Locate the cell with the specified text and output its (x, y) center coordinate. 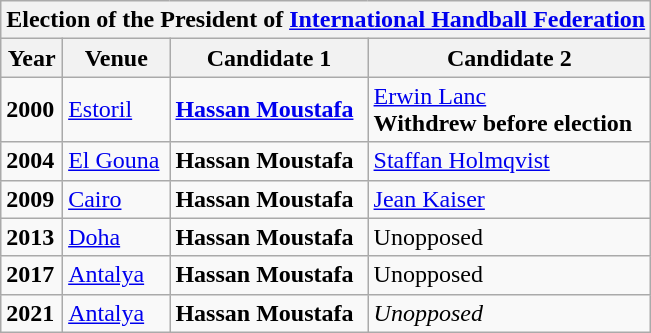
Candidate 1 (269, 58)
Election of the President of International Handball Federation (326, 20)
Candidate 2 (510, 58)
2013 (32, 237)
2004 (32, 161)
Cairo (116, 199)
Jean Kaiser (510, 199)
Doha (116, 237)
Venue (116, 58)
2000 (32, 110)
Erwin Lanc Withdrew before election (510, 110)
Estoril (116, 110)
El Gouna (116, 161)
2017 (32, 275)
2021 (32, 313)
2009 (32, 199)
Staffan Holmqvist (510, 161)
Year (32, 58)
